Extract the (x, y) coordinate from the center of the cell holding the provided text.  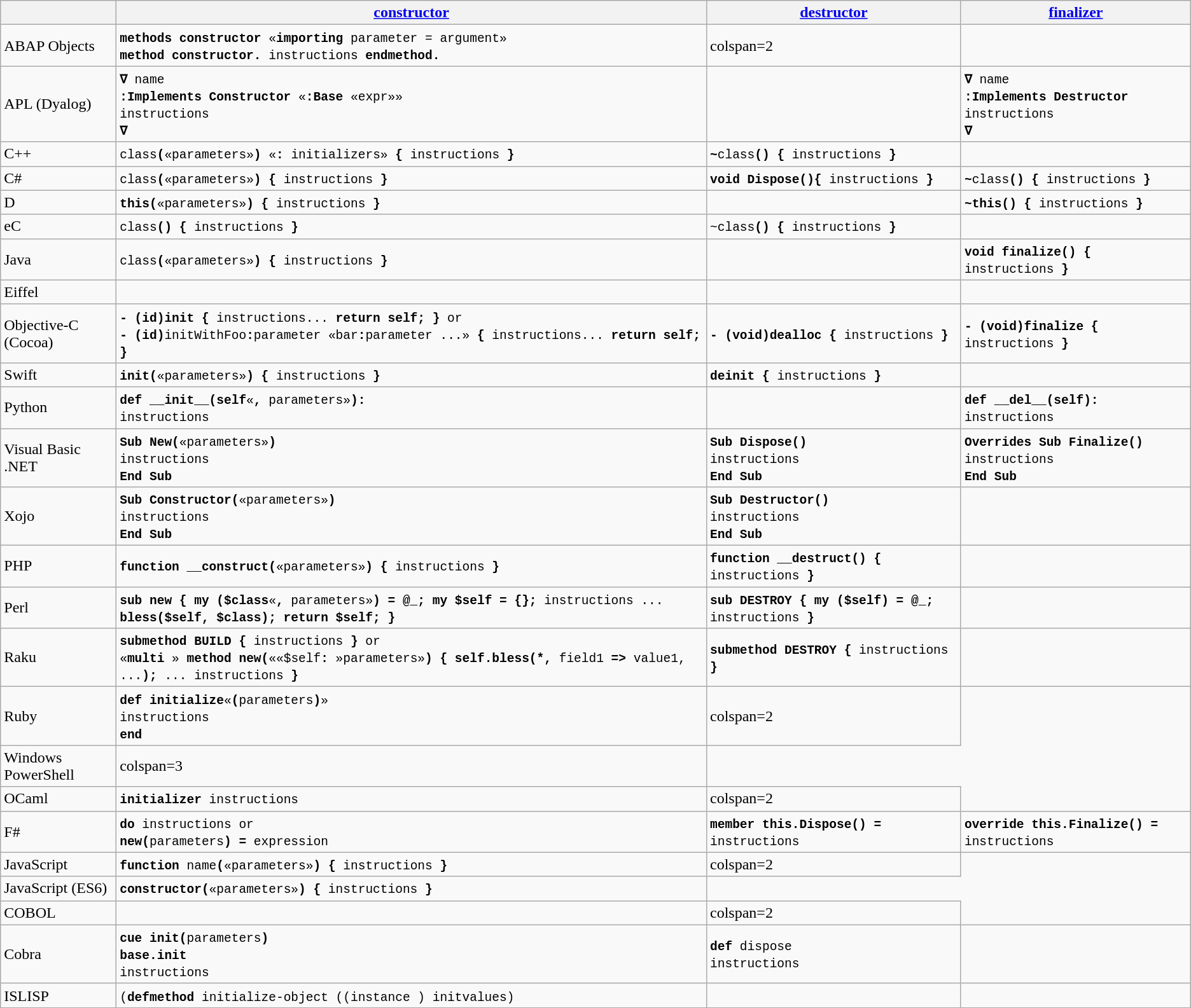
OCaml (59, 799)
Objective-C (Cocoa) (59, 333)
eC (59, 226)
submethod DESTROY { instructions } (834, 658)
def __init__(self«, parameters»): instructions (412, 407)
Python (59, 407)
def dispose instructions (834, 954)
function __construct(«parameters») { instructions } (412, 566)
class() { instructions } (412, 226)
Eiffel (59, 292)
void finalize() { instructions } (1075, 259)
C# (59, 178)
∇ name:Implements Destructorinstructions∇ (1075, 104)
Perl (59, 608)
JavaScript (ES6) (59, 888)
Raku (59, 658)
D (59, 202)
Cobra (59, 954)
def __del__(self): instructions (1075, 407)
colspan=3 (412, 766)
sub DESTROY { my ($self) = @_; instructions } (834, 608)
∇ name:Implements Constructor «:Base «expr»»instructions∇ (412, 104)
~this() { instructions } (1075, 202)
COBOL (59, 913)
Sub Constructor(«parameters») instructions End Sub (412, 516)
Ruby (59, 716)
Sub Destructor() instructions End Sub (834, 516)
member this.Dispose() = instructions (834, 832)
finalizer (1075, 13)
function name(«parameters») { instructions } (412, 864)
this(«parameters») { instructions } (412, 202)
constructor (412, 13)
constructor(«parameters») { instructions } (412, 888)
cue init(parameters) base.init instructions (412, 954)
class(«parameters») «: initializers» { instructions } (412, 154)
void Dispose(){ instructions } (834, 178)
- (id)init { instructions... return self; } or - (id)initWithFoo:parameter «bar:parameter ...» { instructions... return self; } (412, 333)
submethod BUILD { instructions } or «multi » method new(««$self: »parameters») { self.bless(*, field1 => value1, ...); ... instructions } (412, 658)
initializer instructions (412, 799)
deinit { instructions } (834, 375)
Java (59, 259)
Sub Dispose() instructions End Sub (834, 458)
Visual Basic .NET (59, 458)
init(«parameters») { instructions } (412, 375)
- (void)dealloc { instructions } (834, 333)
(defmethod initialize-object ((instance ) initvalues) (412, 995)
Windows PowerShell (59, 766)
Xojo (59, 516)
F# (59, 832)
C++ (59, 154)
ISLISP (59, 995)
sub new { my ($class«, parameters») = @_; my $self = {}; instructions ... bless($self, $class); return $self; } (412, 608)
function __destruct() { instructions } (834, 566)
Overrides Sub Finalize() instructions End Sub (1075, 458)
- (void)finalize { instructions } (1075, 333)
def initialize«(parameters)» instructions end (412, 716)
ABAP Objects (59, 46)
override this.Finalize() = instructions (1075, 832)
JavaScript (59, 864)
Sub New(«parameters») instructions End Sub (412, 458)
PHP (59, 566)
methods constructor «importing parameter = argument»method constructor. instructions endmethod. (412, 46)
Swift (59, 375)
do instructions or new(parameters) = expression (412, 832)
destructor (834, 13)
APL (Dyalog) (59, 104)
